Provide the (X, Y) coordinate of the cell's center where the given text is located.  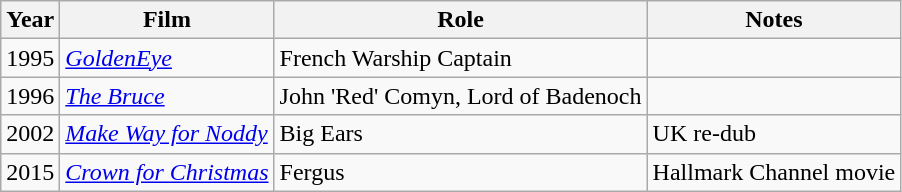
2015 (30, 172)
Hallmark Channel movie (774, 172)
1995 (30, 58)
Big Ears (460, 134)
Fergus (460, 172)
Film (167, 20)
The Bruce (167, 96)
GoldenEye (167, 58)
French Warship Captain (460, 58)
2002 (30, 134)
John 'Red' Comyn, Lord of Badenoch (460, 96)
Crown for Christmas (167, 172)
Make Way for Noddy (167, 134)
Year (30, 20)
Notes (774, 20)
Role (460, 20)
UK re-dub (774, 134)
1996 (30, 96)
